Provide the [x, y] coordinate of the cell's center where the given text is located.  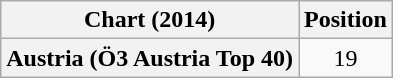
Position [346, 20]
Chart (2014) [150, 20]
Austria (Ö3 Austria Top 40) [150, 58]
19 [346, 58]
